Return the (x, y) coordinate for the center point of the cell that contains the specified text.  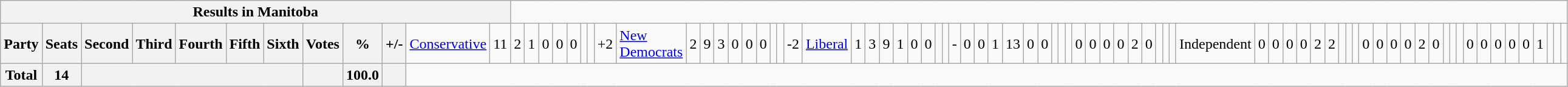
13 (1013, 44)
Total (21, 75)
Votes (322, 44)
Conservative (448, 44)
Sixth (283, 44)
Fourth (200, 44)
+/- (395, 44)
Party (21, 44)
Results in Manitoba (256, 12)
14 (61, 75)
-2 (793, 44)
11 (500, 44)
Second (107, 44)
Independent (1215, 44)
Third (154, 44)
Liberal (827, 44)
- (955, 44)
% (362, 44)
New Democrats (651, 44)
Seats (61, 44)
+2 (605, 44)
Fifth (245, 44)
100.0 (362, 75)
